Pinpoint the cell where the given text exists, returning its [X, Y] midpoint coordinate. 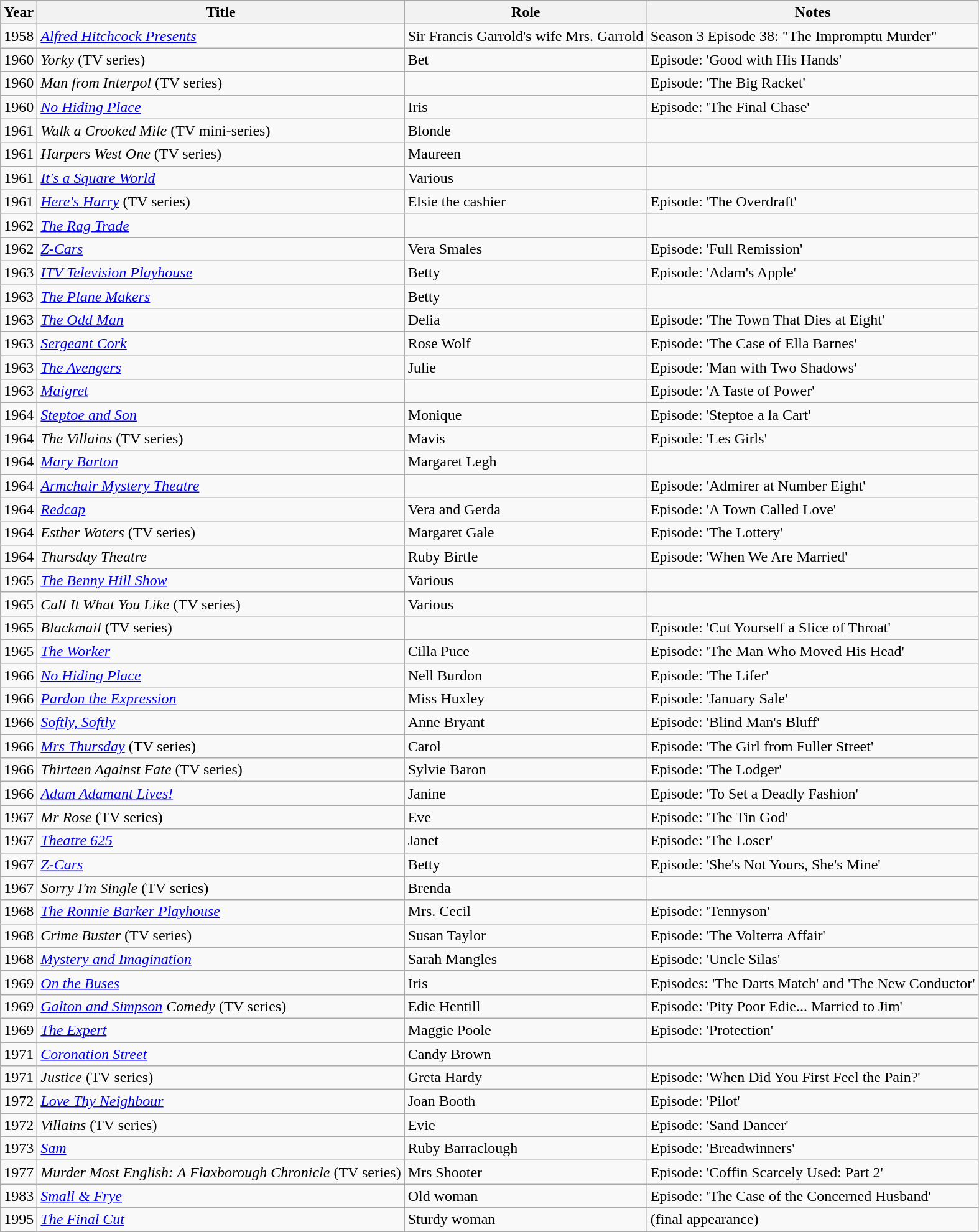
Esther Waters (TV series) [221, 533]
Episode: 'The Case of the Concerned Husband' [812, 1196]
Steptoe and Son [221, 415]
Mr Rose (TV series) [221, 817]
Joan Booth [526, 1101]
Walk a Crooked Mile (TV mini-series) [221, 131]
Episode: 'Les Girls' [812, 438]
Vera and Gerda [526, 509]
Episode: 'Breadwinners' [812, 1149]
Bet [526, 60]
Episode: 'Full Remission' [812, 249]
Episode: 'Protection' [812, 1030]
Man from Interpol (TV series) [221, 83]
Rose Wolf [526, 344]
1983 [19, 1196]
Sturdy woman [526, 1220]
Elsie the cashier [526, 201]
Adam Adamant Lives! [221, 794]
Episode: 'The Lodger' [812, 770]
Episode: 'The Girl from Fuller Street' [812, 746]
The Rag Trade [221, 225]
Small & Frye [221, 1196]
Villains (TV series) [221, 1125]
Anne Bryant [526, 723]
The Avengers [221, 368]
The Ronnie Barker Playhouse [221, 912]
Theatre 625 [221, 841]
Miss Huxley [526, 699]
Margaret Gale [526, 533]
Sarah Mangles [526, 959]
Episode: 'Tennyson' [812, 912]
Episode: 'Adam's Apple' [812, 272]
Love Thy Neighbour [221, 1101]
Year [19, 12]
Mavis [526, 438]
Episode: 'The Tin God' [812, 817]
Episode: 'The Case of Ella Barnes' [812, 344]
Episode: 'To Set a Deadly Fashion' [812, 794]
Episode: 'A Town Called Love' [812, 509]
The Benny Hill Show [221, 580]
Mrs. Cecil [526, 912]
Episode: 'Admirer at Number Eight' [812, 486]
Crime Buster (TV series) [221, 935]
Pardon the Expression [221, 699]
Episode: 'Good with His Hands' [812, 60]
Monique [526, 415]
Nell Burdon [526, 675]
The Villains (TV series) [221, 438]
Mystery and Imagination [221, 959]
Episode: 'When Did You First Feel the Pain?' [812, 1078]
Episode: 'Uncle Silas' [812, 959]
Harpers West One (TV series) [221, 154]
Episode: 'Cut Yourself a Slice of Throat' [812, 628]
Episode: 'Pity Poor Edie... Married to Jim' [812, 1006]
The Worker [221, 651]
1977 [19, 1172]
Episode: 'The Lifer' [812, 675]
Delia [526, 320]
On the Buses [221, 983]
Season 3 Episode 38: "The Impromptu Murder" [812, 36]
Julie [526, 368]
The Final Cut [221, 1220]
Call It What You Like (TV series) [221, 604]
The Expert [221, 1030]
Janet [526, 841]
Redcap [221, 509]
Title [221, 12]
(final appearance) [812, 1220]
Greta Hardy [526, 1078]
Role [526, 12]
ITV Television Playhouse [221, 272]
Blonde [526, 131]
Episode: 'A Taste of Power' [812, 391]
Episode: 'The Volterra Affair' [812, 935]
1995 [19, 1220]
Notes [812, 12]
Vera Smales [526, 249]
Ruby Birtle [526, 557]
Ruby Barraclough [526, 1149]
Episode: 'Coffin Scarcely Used: Part 2' [812, 1172]
Maigret [221, 391]
Episode: 'The Loser' [812, 841]
Sir Francis Garrold's wife Mrs. Garrold [526, 36]
Episode: 'The Overdraft' [812, 201]
Episode: 'Sand Dancer' [812, 1125]
Episode: 'The Lottery' [812, 533]
Sylvie Baron [526, 770]
Eve [526, 817]
Galton and Simpson Comedy (TV series) [221, 1006]
Sergeant Cork [221, 344]
Blackmail (TV series) [221, 628]
1958 [19, 36]
Carol [526, 746]
Susan Taylor [526, 935]
Episode: 'The Big Racket' [812, 83]
Edie Hentill [526, 1006]
Maureen [526, 154]
1973 [19, 1149]
Justice (TV series) [221, 1078]
Candy Brown [526, 1054]
Mary Barton [221, 462]
Episode: 'Man with Two Shadows' [812, 368]
Coronation Street [221, 1054]
Mrs Shooter [526, 1172]
Episode: 'The Final Chase' [812, 107]
Thirteen Against Fate (TV series) [221, 770]
Sorry I'm Single (TV series) [221, 888]
Episode: 'She's Not Yours, She's Mine' [812, 864]
It's a Square World [221, 178]
Softly, Softly [221, 723]
Episodes: 'The Darts Match' and 'The New Conductor' [812, 983]
Old woman [526, 1196]
Armchair Mystery Theatre [221, 486]
Episode: 'January Sale' [812, 699]
Alfred Hitchcock Presents [221, 36]
Mrs Thursday (TV series) [221, 746]
Episode: 'The Man Who Moved His Head' [812, 651]
The Odd Man [221, 320]
Evie [526, 1125]
Thursday Theatre [221, 557]
Brenda [526, 888]
Episode: 'Pilot' [812, 1101]
Sam [221, 1149]
Episode: 'Blind Man's Bluff' [812, 723]
Episode: 'When We Are Married' [812, 557]
Here's Harry (TV series) [221, 201]
The Plane Makers [221, 297]
Margaret Legh [526, 462]
Episode: 'The Town That Dies at Eight' [812, 320]
Yorky (TV series) [221, 60]
Maggie Poole [526, 1030]
Murder Most English: A Flaxborough Chronicle (TV series) [221, 1172]
Episode: 'Steptoe a la Cart' [812, 415]
Janine [526, 794]
Cilla Puce [526, 651]
